Determine the [x, y] coordinate at the center of the cell enclosing the given text.  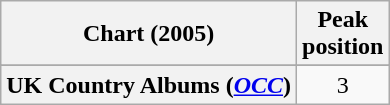
3 [343, 85]
Peakposition [343, 34]
UK Country Albums (OCC) [149, 85]
Chart (2005) [149, 34]
